Output the (X, Y) coordinate of the center of the cell containing the given text.  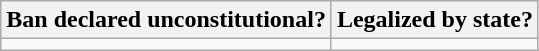
Ban declared unconstitutional? (166, 20)
Legalized by state? (434, 20)
